Identify which cell holds the provided text, then report its (x, y) central coordinate. 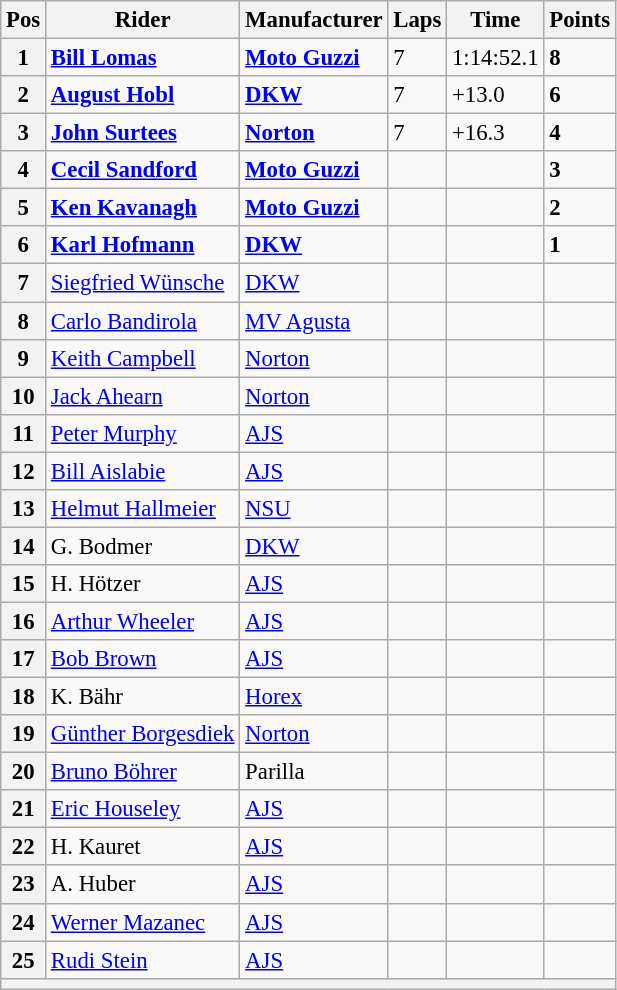
+13.0 (496, 95)
Rudi Stein (143, 960)
Karl Hofmann (143, 245)
10 (24, 396)
NSU (314, 509)
Parilla (314, 772)
Jack Ahearn (143, 396)
1:14:52.1 (496, 58)
22 (24, 847)
H. Kauret (143, 847)
Manufacturer (314, 20)
+16.3 (496, 133)
H. Hötzer (143, 584)
Cecil Sandford (143, 170)
Keith Campbell (143, 358)
Eric Houseley (143, 809)
Helmut Hallmeier (143, 509)
John Surtees (143, 133)
Time (496, 20)
Horex (314, 697)
G. Bodmer (143, 546)
14 (24, 546)
9 (24, 358)
Bob Brown (143, 659)
Siegfried Wünsche (143, 283)
20 (24, 772)
August Hobl (143, 95)
Bruno Böhrer (143, 772)
Rider (143, 20)
23 (24, 885)
Peter Murphy (143, 433)
Bill Aislabie (143, 471)
16 (24, 621)
12 (24, 471)
17 (24, 659)
MV Agusta (314, 321)
21 (24, 809)
Pos (24, 20)
Günther Borgesdiek (143, 734)
Werner Mazanec (143, 922)
A. Huber (143, 885)
5 (24, 208)
24 (24, 922)
19 (24, 734)
Laps (418, 20)
Ken Kavanagh (143, 208)
11 (24, 433)
13 (24, 509)
18 (24, 697)
Points (580, 20)
Arthur Wheeler (143, 621)
15 (24, 584)
K. Bähr (143, 697)
Carlo Bandirola (143, 321)
Bill Lomas (143, 58)
25 (24, 960)
